Extract the (X, Y) coordinate from the center of the cell holding the provided text.  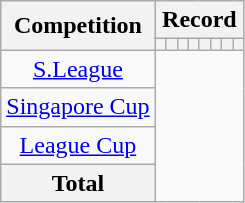
Record (199, 20)
S.League (78, 69)
Total (78, 183)
League Cup (78, 145)
Singapore Cup (78, 107)
Competition (78, 26)
